Locate the cell with the specified text and output its [X, Y] center coordinate. 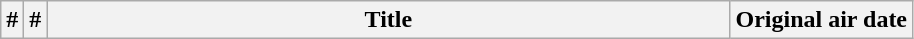
Title [388, 20]
Original air date [822, 20]
